Locate the cell with the specified text and output its (x, y) center coordinate. 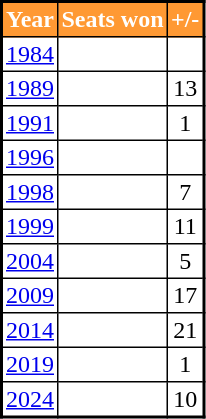
2009 (30, 295)
7 (186, 192)
1991 (30, 123)
2014 (30, 330)
13 (186, 88)
1996 (30, 157)
Seats won (113, 20)
1999 (30, 226)
1989 (30, 88)
1984 (30, 54)
10 (186, 400)
2004 (30, 261)
2019 (30, 364)
21 (186, 330)
5 (186, 261)
Year (30, 20)
2024 (30, 400)
11 (186, 226)
+/- (186, 20)
17 (186, 295)
1998 (30, 192)
